Scan for the cell matching the given text and deliver its (x, y) coordinate at center. 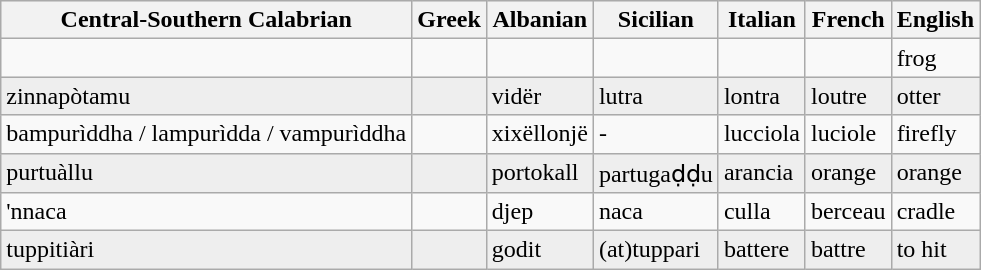
lutra (656, 96)
'nnaca (206, 212)
luciole (848, 134)
cradle (935, 212)
otter (935, 96)
godit (540, 250)
loutre (848, 96)
firefly (935, 134)
Greek (450, 20)
djep (540, 212)
lucciola (762, 134)
bampurìddha / lampurìdda / vampurìddha (206, 134)
arancia (762, 173)
lontra (762, 96)
partugaḍḍu (656, 173)
(at)tuppari (656, 250)
battre (848, 250)
Italian (762, 20)
Albanian (540, 20)
French (848, 20)
vidër (540, 96)
purtuàllu (206, 173)
portokall (540, 173)
berceau (848, 212)
- (656, 134)
Central-Southern Calabrian (206, 20)
English (935, 20)
naca (656, 212)
frog (935, 58)
tuppitiàri (206, 250)
zinnapòtamu (206, 96)
battere (762, 250)
xixëllonjë (540, 134)
to hit (935, 250)
Sicilian (656, 20)
culla (762, 212)
